Provide the (x, y) coordinate of the cell's center where the given text is located.  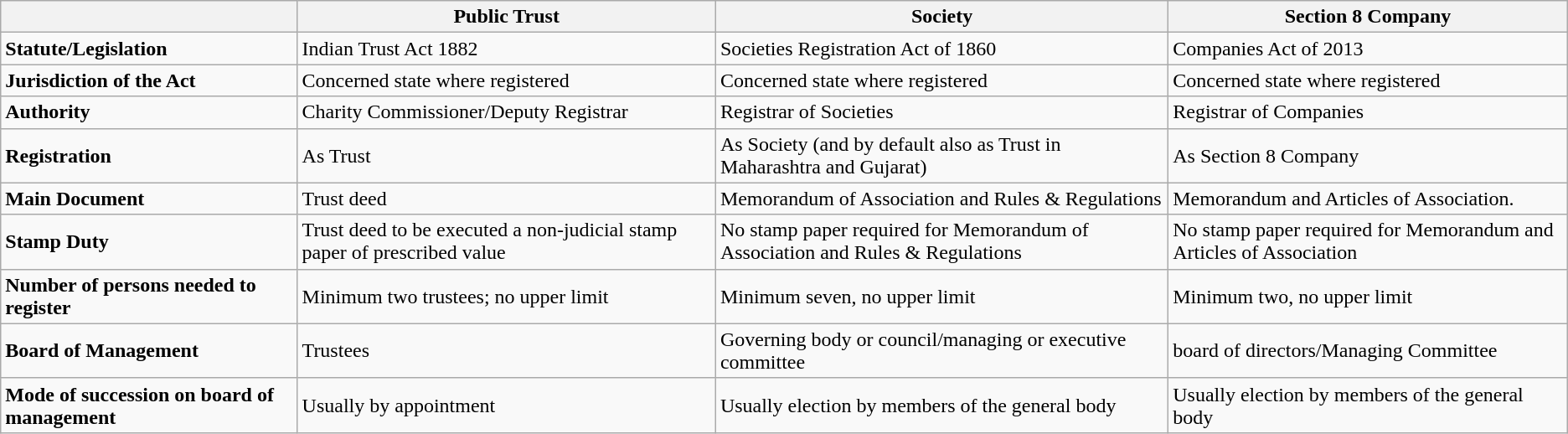
As Section 8 Company (1369, 156)
Memorandum of Association and Rules & Regulations (941, 199)
Main Document (149, 199)
Minimum seven, no upper limit (941, 297)
Section 8 Company (1369, 17)
board of directors/Managing Committee (1369, 350)
Indian Trust Act 1882 (506, 49)
Public Trust (506, 17)
Minimum two, no upper limit (1369, 297)
No stamp paper required for Memorandum and Articles of Association (1369, 241)
Number of persons needed to register (149, 297)
Companies Act of 2013 (1369, 49)
Charity Commissioner/Deputy Registrar (506, 112)
Trust deed (506, 199)
Governing body or council/managing or executive committee (941, 350)
Jurisdiction of the Act (149, 80)
Registrar of Societies (941, 112)
No stamp paper required for Memorandum of Association and Rules & Regulations (941, 241)
Board of Management (149, 350)
Statute/Legislation (149, 49)
Stamp Duty (149, 241)
Trust deed to be executed a non-judicial stamp paper of prescribed value (506, 241)
Registration (149, 156)
Minimum two trustees; no upper limit (506, 297)
Registrar of Companies (1369, 112)
As Trust (506, 156)
Society (941, 17)
Memorandum and Articles of Association. (1369, 199)
Usually by appointment (506, 406)
Societies Registration Act of 1860 (941, 49)
Mode of succession on board of management (149, 406)
Trustees (506, 350)
Authority (149, 112)
As Society (and by default also as Trust in Maharashtra and Gujarat) (941, 156)
